Return the (x, y) coordinate for the center point of the cell that contains the specified text.  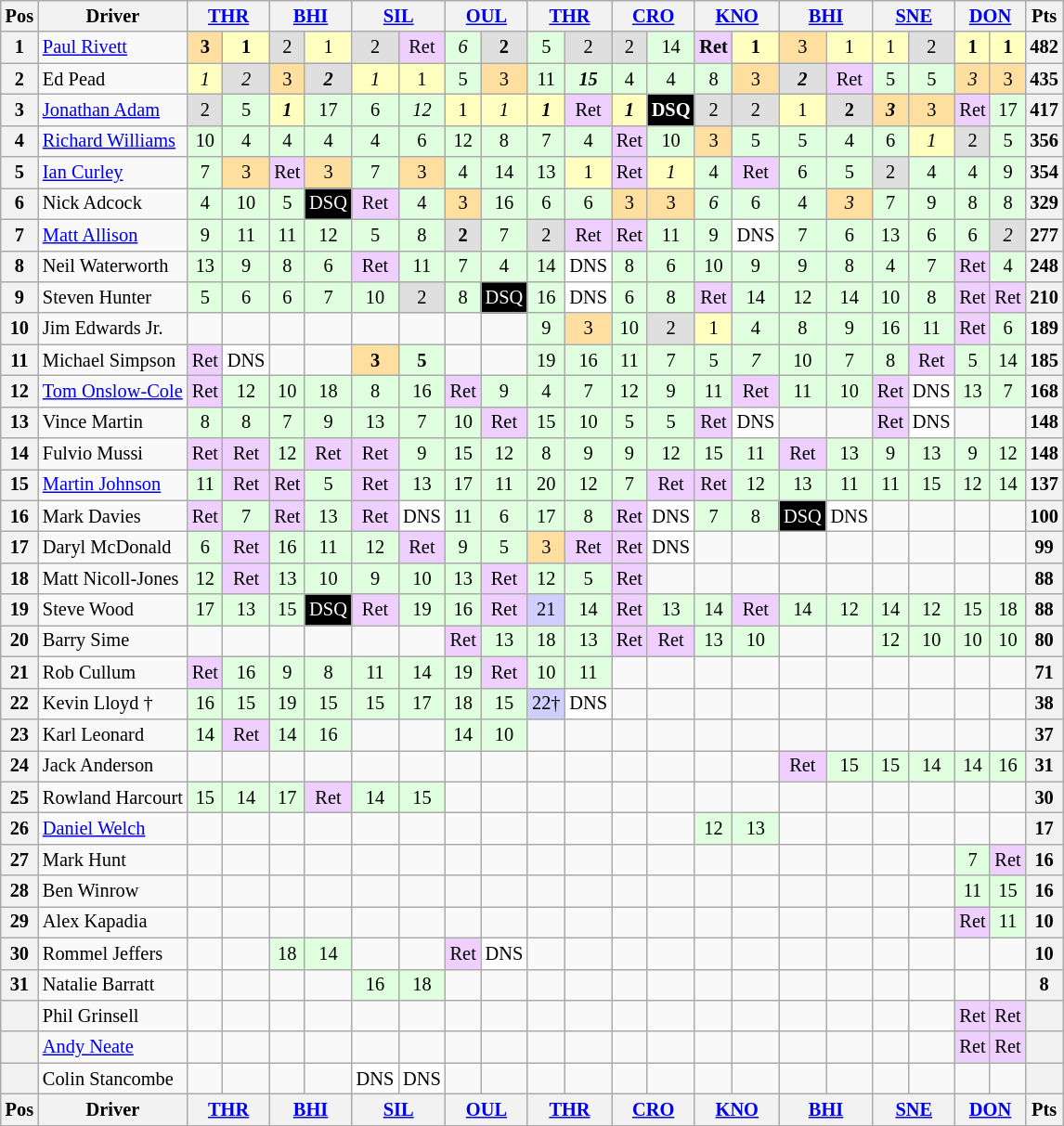
Martin Johnson (113, 485)
27 (19, 860)
Matt Nicoll-Jones (113, 578)
71 (1044, 672)
277 (1044, 235)
Richard Williams (113, 141)
Karl Leonard (113, 734)
29 (19, 922)
Mark Davies (113, 516)
26 (19, 828)
Steven Hunter (113, 297)
482 (1044, 47)
37 (1044, 734)
329 (1044, 203)
Jack Anderson (113, 766)
Nick Adcock (113, 203)
99 (1044, 547)
Mark Hunt (113, 860)
Rommel Jeffers (113, 953)
Neil Waterworth (113, 266)
Ian Curley (113, 173)
Daniel Welch (113, 828)
Jim Edwards Jr. (113, 329)
Ed Pead (113, 79)
Matt Allison (113, 235)
24 (19, 766)
Rowland Harcourt (113, 797)
Kevin Lloyd † (113, 704)
Andy Neate (113, 1047)
23 (19, 734)
Rob Cullum (113, 672)
185 (1044, 360)
Paul Rivett (113, 47)
Vince Martin (113, 422)
100 (1044, 516)
168 (1044, 391)
80 (1044, 641)
417 (1044, 110)
25 (19, 797)
38 (1044, 704)
Colin Stancombe (113, 1079)
Daryl McDonald (113, 547)
354 (1044, 173)
Tom Onslow-Cole (113, 391)
Barry Sime (113, 641)
Michael Simpson (113, 360)
189 (1044, 329)
Natalie Barratt (113, 985)
Jonathan Adam (113, 110)
137 (1044, 485)
435 (1044, 79)
Phil Grinsell (113, 1016)
Steve Wood (113, 610)
28 (19, 891)
210 (1044, 297)
Alex Kapadia (113, 922)
22† (546, 704)
Ben Winrow (113, 891)
22 (19, 704)
356 (1044, 141)
248 (1044, 266)
Fulvio Mussi (113, 454)
